Return the (x, y) coordinate for the center point of the cell that contains the specified text.  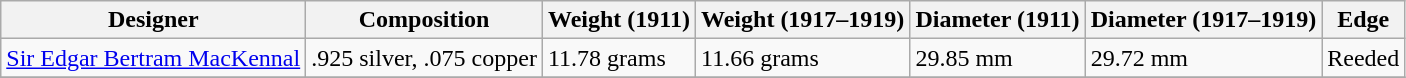
.925 silver, .075 copper (424, 58)
29.72 mm (1204, 58)
11.66 grams (803, 58)
Edge (1364, 20)
Diameter (1917–1919) (1204, 20)
Composition (424, 20)
Weight (1911) (618, 20)
Designer (154, 20)
Sir Edgar Bertram MacKennal (154, 58)
Reeded (1364, 58)
29.85 mm (998, 58)
11.78 grams (618, 58)
Diameter (1911) (998, 20)
Weight (1917–1919) (803, 20)
